Identify which cell holds the provided text, then report its [X, Y] central coordinate. 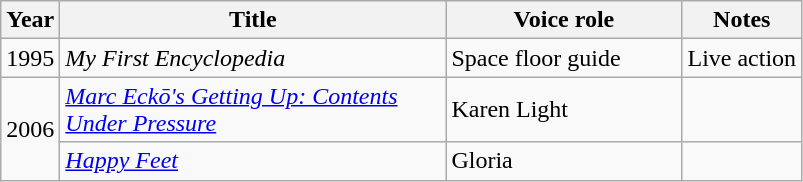
Notes [742, 20]
2006 [30, 128]
Karen Light [564, 110]
Space floor guide [564, 58]
Year [30, 20]
1995 [30, 58]
Live action [742, 58]
Happy Feet [253, 161]
Voice role [564, 20]
Title [253, 20]
Marc Eckō's Getting Up: Contents Under Pressure [253, 110]
My First Encyclopedia [253, 58]
Gloria [564, 161]
